Extract the [x, y] coordinate from the center of the cell holding the provided text.  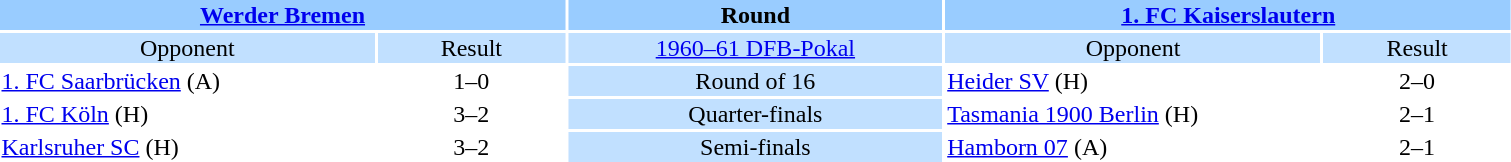
Hamborn 07 (A) [1134, 147]
1–0 [472, 81]
Round [756, 15]
1. FC Saarbrücken (A) [188, 81]
Semi-finals [756, 147]
1. FC Köln (H) [188, 114]
Werder Bremen [282, 15]
Quarter-finals [756, 114]
1960–61 DFB-Pokal [756, 48]
1. FC Kaiserslautern [1228, 15]
Heider SV (H) [1134, 81]
Tasmania 1900 Berlin (H) [1134, 114]
Karlsruher SC (H) [188, 147]
Round of 16 [756, 81]
2–0 [1416, 81]
